For the text-containing cell, return its midpoint in (X, Y) coordinate format. 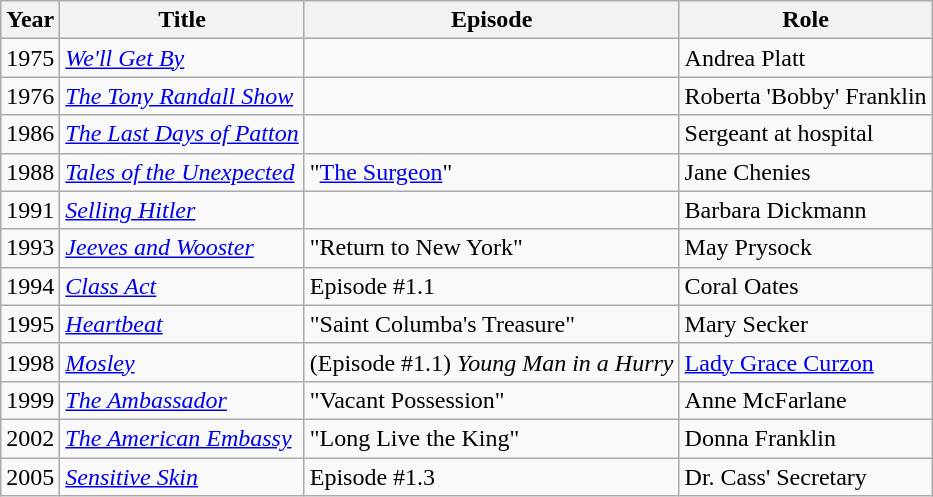
Role (806, 20)
Jane Chenies (806, 172)
Andrea Platt (806, 58)
Anne McFarlane (806, 400)
2005 (30, 477)
The American Embassy (182, 438)
May Prysock (806, 248)
Episode #1.1 (492, 286)
Coral Oates (806, 286)
Year (30, 20)
Episode (492, 20)
Roberta 'Bobby' Franklin (806, 96)
1975 (30, 58)
Class Act (182, 286)
"The Surgeon" (492, 172)
1976 (30, 96)
Mosley (182, 362)
Episode #1.3 (492, 477)
"Long Live the King" (492, 438)
Lady Grace Curzon (806, 362)
1988 (30, 172)
The Last Days of Patton (182, 134)
Sensitive Skin (182, 477)
Heartbeat (182, 324)
1995 (30, 324)
Selling Hitler (182, 210)
Jeeves and Wooster (182, 248)
"Saint Columba's Treasure" (492, 324)
"Return to New York" (492, 248)
1991 (30, 210)
Dr. Cass' Secretary (806, 477)
1986 (30, 134)
The Tony Randall Show (182, 96)
Tales of the Unexpected (182, 172)
Barbara Dickmann (806, 210)
1998 (30, 362)
Mary Secker (806, 324)
"Vacant Possession" (492, 400)
Sergeant at hospital (806, 134)
(Episode #1.1) Young Man in a Hurry (492, 362)
1993 (30, 248)
Title (182, 20)
We'll Get By (182, 58)
1994 (30, 286)
Donna Franklin (806, 438)
The Ambassador (182, 400)
1999 (30, 400)
2002 (30, 438)
